Determine the [x, y] coordinate at the center of the cell enclosing the given text.  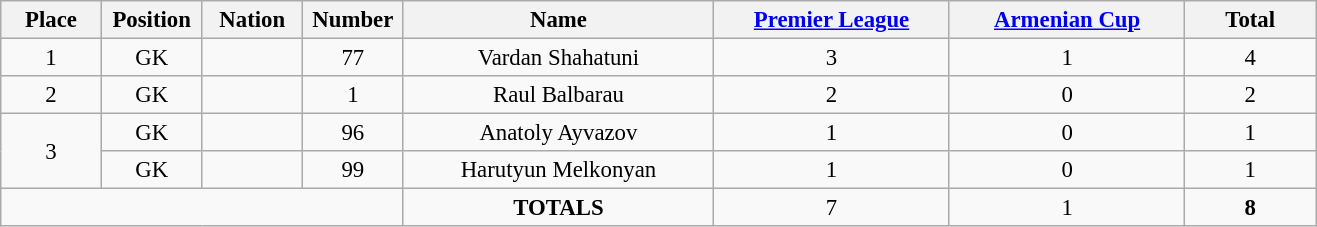
Number [354, 20]
Raul Balbarau [558, 95]
Harutyun Melkonyan [558, 170]
7 [832, 208]
Place [52, 20]
Name [558, 20]
99 [354, 170]
Armenian Cup [1067, 20]
Premier League [832, 20]
4 [1250, 58]
8 [1250, 208]
TOTALS [558, 208]
Nation [252, 20]
Position [152, 20]
Anatoly Ayvazov [558, 133]
77 [354, 58]
96 [354, 133]
Total [1250, 20]
Vardan Shahatuni [558, 58]
